Return [x, y] of the center of cell containing provided text 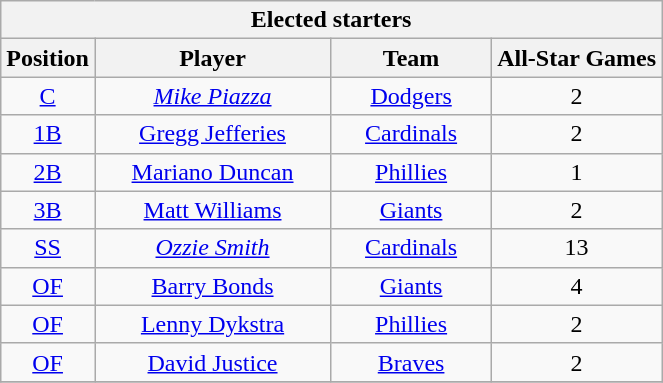
Team [412, 58]
4 [577, 286]
1 [577, 172]
Barry Bonds [212, 286]
Player [212, 58]
Elected starters [332, 20]
Braves [412, 362]
Mariano Duncan [212, 172]
Position [48, 58]
1B [48, 134]
13 [577, 248]
Gregg Jefferies [212, 134]
Lenny Dykstra [212, 324]
Dodgers [412, 96]
All-Star Games [577, 58]
SS [48, 248]
C [48, 96]
Mike Piazza [212, 96]
3B [48, 210]
Matt Williams [212, 210]
2B [48, 172]
David Justice [212, 362]
Ozzie Smith [212, 248]
